Capture the cell that displays the provided text and extract its (x, y) central coordinate. 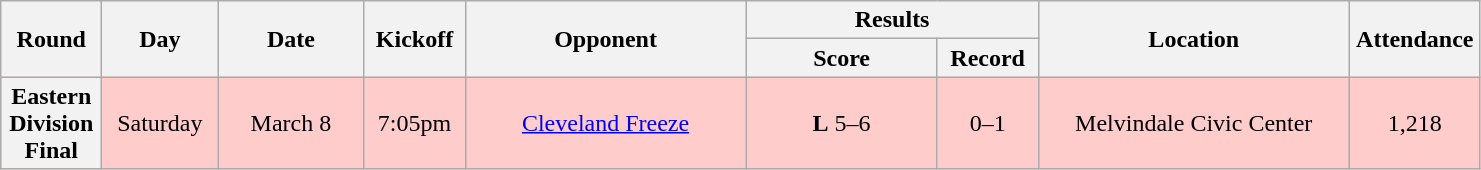
Record (988, 58)
L 5–6 (842, 123)
Round (52, 39)
0–1 (988, 123)
Results (892, 20)
1,218 (1414, 123)
Cleveland Freeze (606, 123)
Saturday (160, 123)
Location (1194, 39)
March 8 (291, 123)
Eastern Division Final (52, 123)
Day (160, 39)
Kickoff (414, 39)
Opponent (606, 39)
Attendance (1414, 39)
Melvindale Civic Center (1194, 123)
Score (842, 58)
7:05pm (414, 123)
Date (291, 39)
